Capture the cell that displays the provided text and extract its (X, Y) central coordinate. 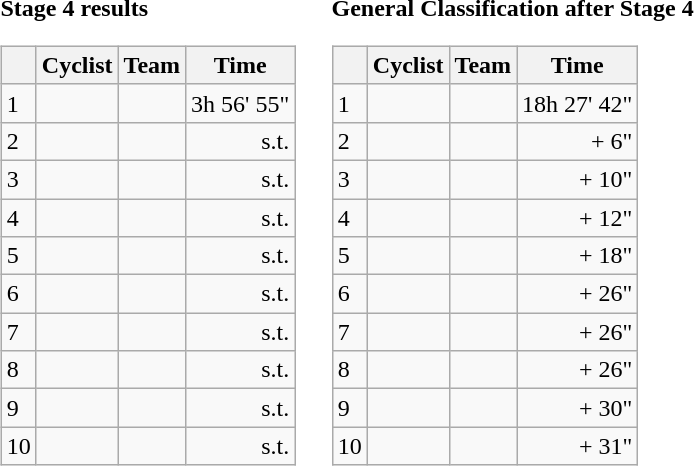
+ 18" (578, 256)
3h 56' 55" (240, 103)
+ 31" (578, 446)
+ 10" (578, 179)
18h 27' 42" (578, 103)
+ 30" (578, 408)
+ 6" (578, 141)
+ 12" (578, 217)
